Extract the (X, Y) coordinate from the center of the cell holding the provided text.  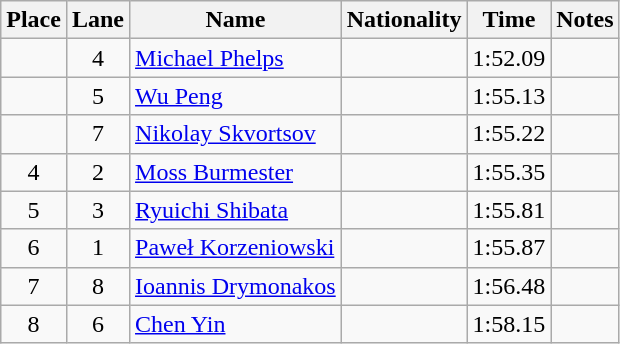
1:56.48 (509, 286)
Place (34, 20)
Notes (585, 20)
Time (509, 20)
1:55.22 (509, 134)
1:55.35 (509, 172)
Nikolay Skvortsov (236, 134)
Michael Phelps (236, 58)
Ioannis Drymonakos (236, 286)
Lane (98, 20)
Chen Yin (236, 324)
1:55.87 (509, 248)
Ryuichi Shibata (236, 210)
1:52.09 (509, 58)
Wu Peng (236, 96)
1:58.15 (509, 324)
Name (236, 20)
Nationality (404, 20)
2 (98, 172)
1:55.81 (509, 210)
1:55.13 (509, 96)
Paweł Korzeniowski (236, 248)
Moss Burmester (236, 172)
1 (98, 248)
3 (98, 210)
